Capture the cell that displays the provided text and extract its (x, y) central coordinate. 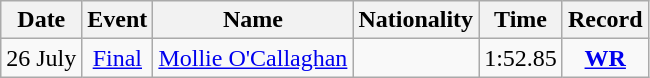
Record (605, 20)
WR (605, 58)
Final (118, 58)
Date (42, 20)
Time (521, 20)
Mollie O'Callaghan (253, 58)
Name (253, 20)
26 July (42, 58)
1:52.85 (521, 58)
Nationality (416, 20)
Event (118, 20)
